From the cell containing the given text, extract its center point as (X, Y) coordinate. 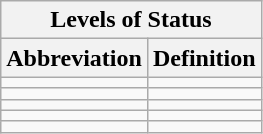
Abbreviation (74, 58)
Levels of Status (131, 20)
Definition (204, 58)
